From the cell containing the given text, extract its center point as [x, y] coordinate. 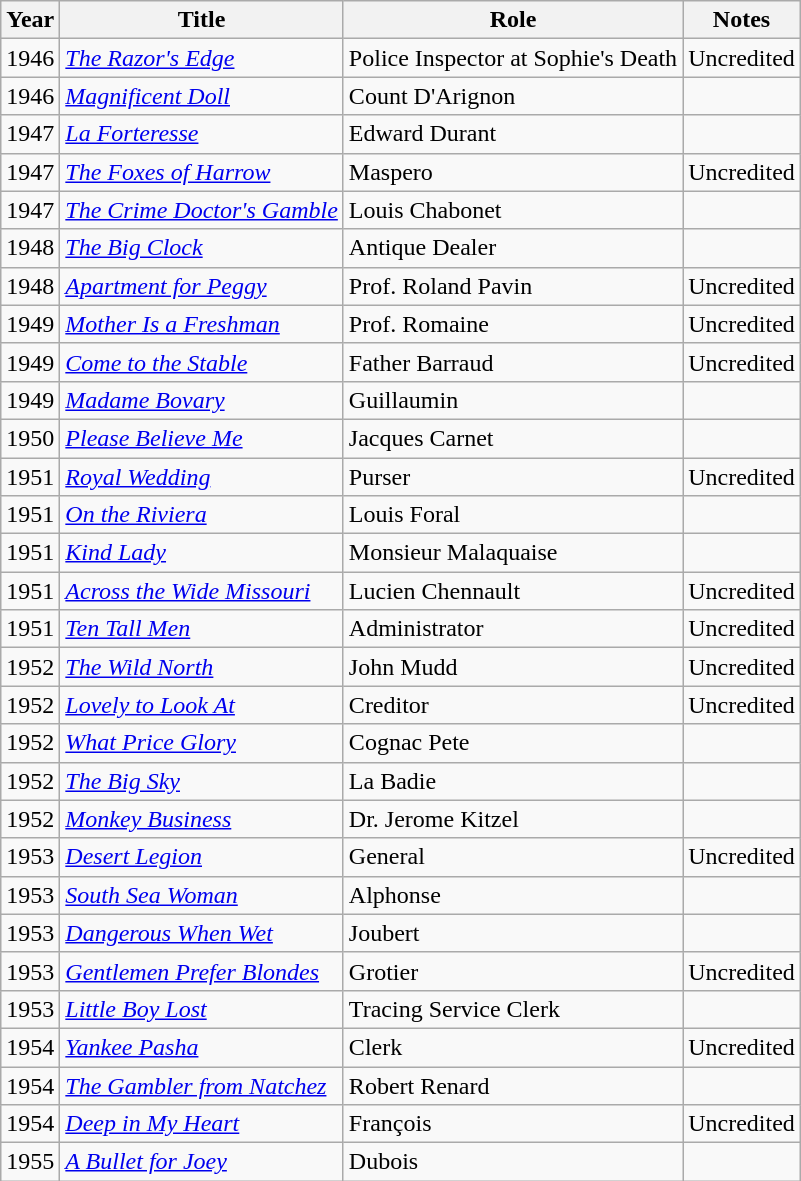
Dangerous When Wet [202, 933]
Police Inspector at Sophie's Death [512, 58]
Prof. Roland Pavin [512, 286]
The Crime Doctor's Gamble [202, 210]
Louis Foral [512, 515]
Lucien Chennault [512, 591]
Count D'Arignon [512, 96]
Across the Wide Missouri [202, 591]
Title [202, 20]
Magnificent Doll [202, 96]
General [512, 857]
Role [512, 20]
What Price Glory [202, 743]
Prof. Romaine [512, 324]
Ten Tall Men [202, 629]
Notes [742, 20]
Please Believe Me [202, 438]
Madame Bovary [202, 400]
On the Riviera [202, 515]
Maspero [512, 172]
The Big Sky [202, 781]
John Mudd [512, 667]
Tracing Service Clerk [512, 1009]
1950 [30, 438]
François [512, 1124]
Alphonse [512, 895]
Deep in My Heart [202, 1124]
Dubois [512, 1162]
Louis Chabonet [512, 210]
Year [30, 20]
A Bullet for Joey [202, 1162]
Joubert [512, 933]
Little Boy Lost [202, 1009]
Gentlemen Prefer Blondes [202, 971]
Desert Legion [202, 857]
Clerk [512, 1047]
Royal Wedding [202, 477]
Creditor [512, 705]
Lovely to Look At [202, 705]
The Gambler from Natchez [202, 1085]
Administrator [512, 629]
Robert Renard [512, 1085]
Monsieur Malaquaise [512, 553]
La Badie [512, 781]
Monkey Business [202, 819]
Cognac Pete [512, 743]
Mother Is a Freshman [202, 324]
South Sea Woman [202, 895]
The Big Clock [202, 248]
Grotier [512, 971]
Jacques Carnet [512, 438]
Antique Dealer [512, 248]
Edward Durant [512, 134]
The Wild North [202, 667]
The Razor's Edge [202, 58]
Father Barraud [512, 362]
La Forteresse [202, 134]
Yankee Pasha [202, 1047]
Apartment for Peggy [202, 286]
Come to the Stable [202, 362]
Purser [512, 477]
Dr. Jerome Kitzel [512, 819]
The Foxes of Harrow [202, 172]
Guillaumin [512, 400]
Kind Lady [202, 553]
1955 [30, 1162]
